Determine the (x, y) coordinate at the center of the cell enclosing the given text.  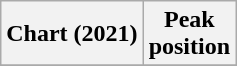
Chart (2021) (72, 34)
Peakposition (189, 34)
